Find where the given text appears and provide that cell's center as [x, y] coordinate. 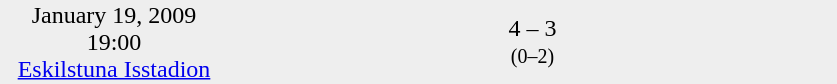
January 19, 200919:00Eskilstuna Isstadion [114, 42]
4 – 3(0–2) [532, 42]
